Provide the (x, y) coordinate of the cell's center where the given text is located.  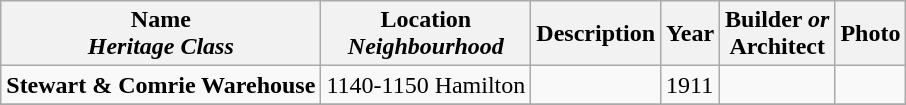
LocationNeighbourhood (426, 34)
Stewart & Comrie Warehouse (161, 85)
Description (596, 34)
Year (690, 34)
NameHeritage Class (161, 34)
Builder orArchitect (778, 34)
1140-1150 Hamilton (426, 85)
1911 (690, 85)
Photo (870, 34)
